Find where the given text appears and provide that cell's center as [x, y] coordinate. 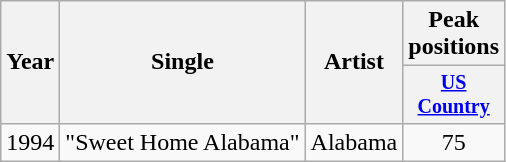
1994 [30, 142]
Year [30, 62]
US Country [454, 94]
Alabama [354, 142]
Artist [354, 62]
Single [182, 62]
"Sweet Home Alabama" [182, 142]
Peak positions [454, 34]
75 [454, 142]
